Determine the [X, Y] coordinate at the center of the cell enclosing the given text.  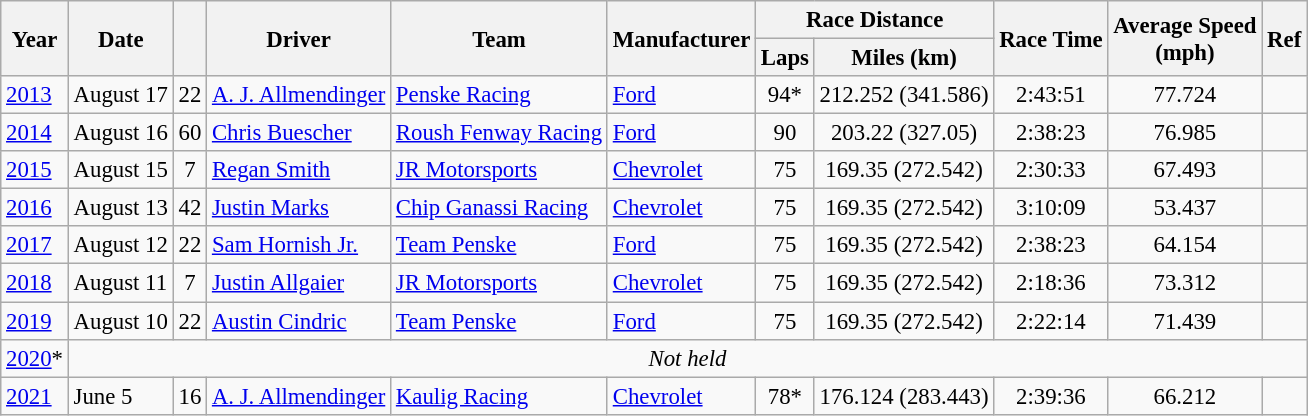
August 11 [120, 283]
Austin Cindric [299, 321]
Ref [1284, 38]
Race Distance [875, 20]
2:39:36 [1051, 396]
Roush Fenway Racing [500, 133]
Not held [687, 358]
3:10:09 [1051, 208]
2021 [35, 396]
Penske Racing [500, 95]
67.493 [1185, 170]
Year [35, 38]
64.154 [1185, 245]
76.985 [1185, 133]
Race Time [1051, 38]
2014 [35, 133]
90 [786, 133]
2013 [35, 95]
2018 [35, 283]
2016 [35, 208]
2:18:36 [1051, 283]
2:22:14 [1051, 321]
42 [190, 208]
2019 [35, 321]
August 17 [120, 95]
Laps [786, 58]
Regan Smith [299, 170]
August 15 [120, 170]
71.439 [1185, 321]
60 [190, 133]
Manufacturer [681, 38]
94* [786, 95]
Sam Hornish Jr. [299, 245]
Justin Allgaier [299, 283]
August 10 [120, 321]
16 [190, 396]
August 12 [120, 245]
Justin Marks [299, 208]
212.252 (341.586) [904, 95]
August 13 [120, 208]
Chris Buescher [299, 133]
66.212 [1185, 396]
Chip Ganassi Racing [500, 208]
77.724 [1185, 95]
Driver [299, 38]
2:43:51 [1051, 95]
2020* [35, 358]
Miles (km) [904, 58]
176.124 (283.443) [904, 396]
78* [786, 396]
August 16 [120, 133]
Kaulig Racing [500, 396]
203.22 (327.05) [904, 133]
Team [500, 38]
Date [120, 38]
June 5 [120, 396]
2:30:33 [1051, 170]
73.312 [1185, 283]
53.437 [1185, 208]
Average Speed(mph) [1185, 38]
2017 [35, 245]
2015 [35, 170]
